For the text-containing cell, return its midpoint in (x, y) coordinate format. 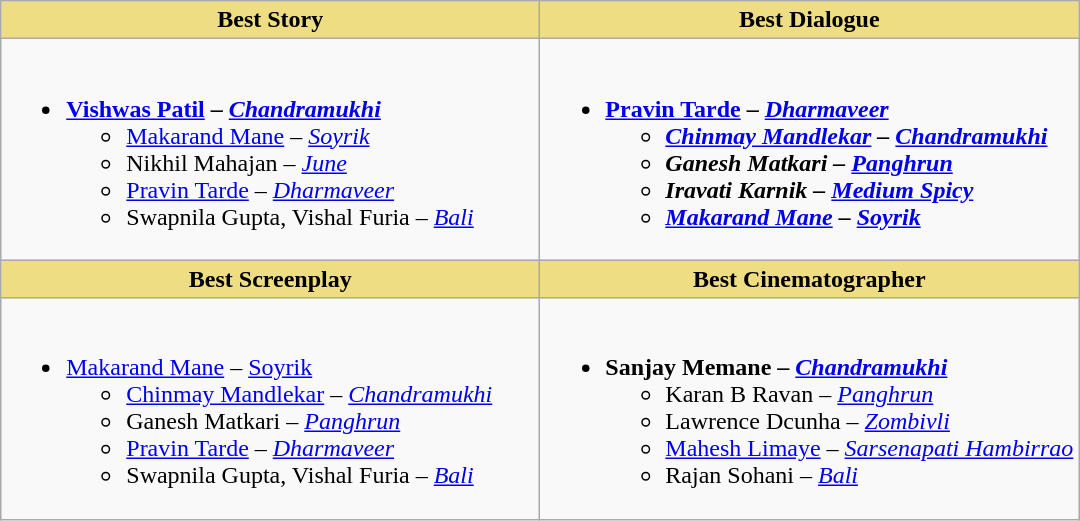
Best Story (270, 20)
Pravin Tarde – DharmaveerChinmay Mandlekar – ChandramukhiGanesh Matkari – PanghrunIravati Karnik – Medium SpicyMakarand Mane – Soyrik (810, 150)
Best Dialogue (810, 20)
Vishwas Patil – ChandramukhiMakarand Mane – SoyrikNikhil Mahajan – JunePravin Tarde – DharmaveerSwapnila Gupta, Vishal Furia – Bali (270, 150)
Makarand Mane – SoyrikChinmay Mandlekar – ChandramukhiGanesh Matkari – PanghrunPravin Tarde – DharmaveerSwapnila Gupta, Vishal Furia – Bali (270, 408)
Sanjay Memane – ChandramukhiKaran B Ravan – PanghrunLawrence Dcunha – ZombivliMahesh Limaye – Sarsenapati HambirraoRajan Sohani – Bali (810, 408)
Best Cinematographer (810, 279)
Best Screenplay (270, 279)
